Detect which cell encompasses the target text, then output its [x, y] center coordinate. 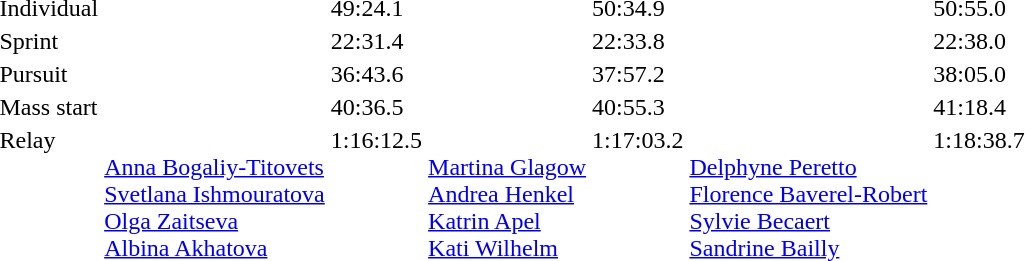
37:57.2 [638, 74]
40:36.5 [376, 107]
36:43.6 [376, 74]
22:31.4 [376, 41]
22:33.8 [638, 41]
40:55.3 [638, 107]
